Capture the cell that displays the provided text and extract its [x, y] central coordinate. 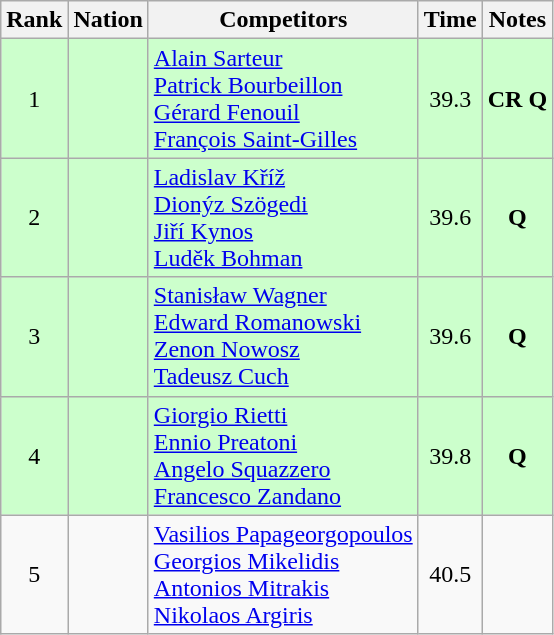
4 [34, 456]
40.5 [450, 574]
1 [34, 98]
Competitors [283, 20]
Giorgio RiettiEnnio PreatoniAngelo SquazzeroFrancesco Zandano [283, 456]
Stanisław WagnerEdward RomanowskiZenon NowoszTadeusz Cuch [283, 336]
2 [34, 218]
5 [34, 574]
Ladislav KřížDionýz SzögediJiří KynosLuděk Bohman [283, 218]
39.8 [450, 456]
Alain SarteurPatrick BourbeillonGérard FenouilFrançois Saint-Gilles [283, 98]
CR Q [517, 98]
Vasilios PapageorgopoulosGeorgios MikelidisAntonios MitrakisNikolaos Argiris [283, 574]
Nation [108, 20]
Time [450, 20]
Rank [34, 20]
39.3 [450, 98]
3 [34, 336]
Notes [517, 20]
